Detect which cell encompasses the target text, then output its (x, y) center coordinate. 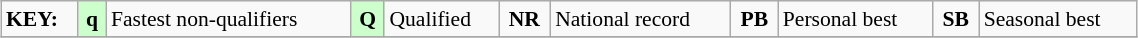
KEY: (40, 19)
q (92, 19)
Seasonal best (1058, 19)
Qualified (441, 19)
Fastest non-qualifiers (228, 19)
Q (368, 19)
Personal best (856, 19)
NR (524, 19)
SB (956, 19)
National record (640, 19)
PB (754, 19)
